Search for the cell housing the specified text and yield its (x, y) center coordinate. 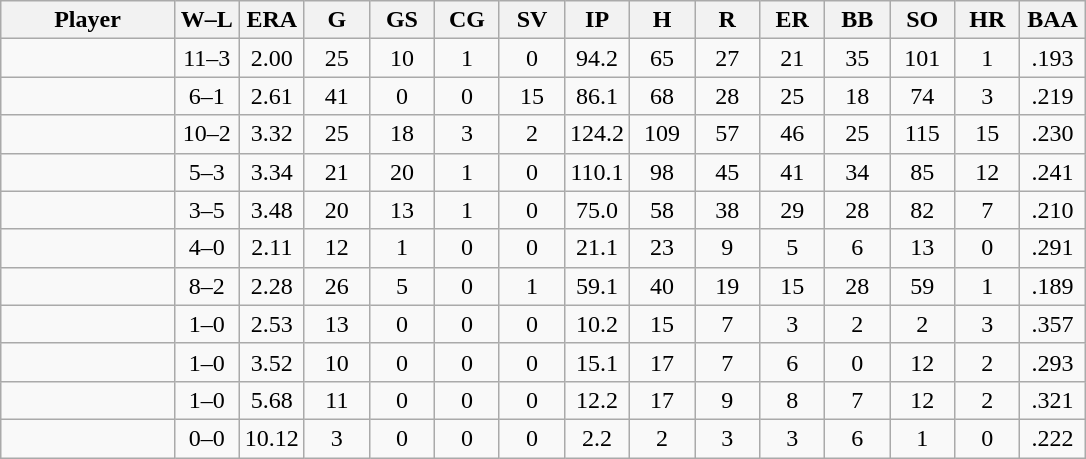
124.2 (598, 134)
11 (336, 400)
110.1 (598, 172)
74 (922, 96)
SO (922, 20)
10.2 (598, 324)
10–2 (206, 134)
46 (792, 134)
5.68 (272, 400)
82 (922, 210)
10.12 (272, 438)
94.2 (598, 58)
2.00 (272, 58)
6–1 (206, 96)
.241 (1052, 172)
26 (336, 286)
SV (532, 20)
G (336, 20)
21.1 (598, 248)
.357 (1052, 324)
ER (792, 20)
59.1 (598, 286)
68 (662, 96)
29 (792, 210)
.321 (1052, 400)
IP (598, 20)
115 (922, 134)
11–3 (206, 58)
3–5 (206, 210)
75.0 (598, 210)
2.61 (272, 96)
R (728, 20)
W–L (206, 20)
3.34 (272, 172)
23 (662, 248)
59 (922, 286)
0–0 (206, 438)
Player (88, 20)
.193 (1052, 58)
H (662, 20)
2.53 (272, 324)
.189 (1052, 286)
2.28 (272, 286)
CG (466, 20)
85 (922, 172)
BB (858, 20)
38 (728, 210)
65 (662, 58)
45 (728, 172)
86.1 (598, 96)
GS (402, 20)
57 (728, 134)
15.1 (598, 362)
27 (728, 58)
34 (858, 172)
12.2 (598, 400)
.230 (1052, 134)
.210 (1052, 210)
ERA (272, 20)
8–2 (206, 286)
4–0 (206, 248)
2.2 (598, 438)
3.48 (272, 210)
.291 (1052, 248)
8 (792, 400)
.293 (1052, 362)
109 (662, 134)
HR (988, 20)
.219 (1052, 96)
58 (662, 210)
35 (858, 58)
BAA (1052, 20)
3.52 (272, 362)
.222 (1052, 438)
3.32 (272, 134)
5–3 (206, 172)
101 (922, 58)
40 (662, 286)
98 (662, 172)
19 (728, 286)
2.11 (272, 248)
